For the text-containing cell, return its midpoint in [x, y] coordinate format. 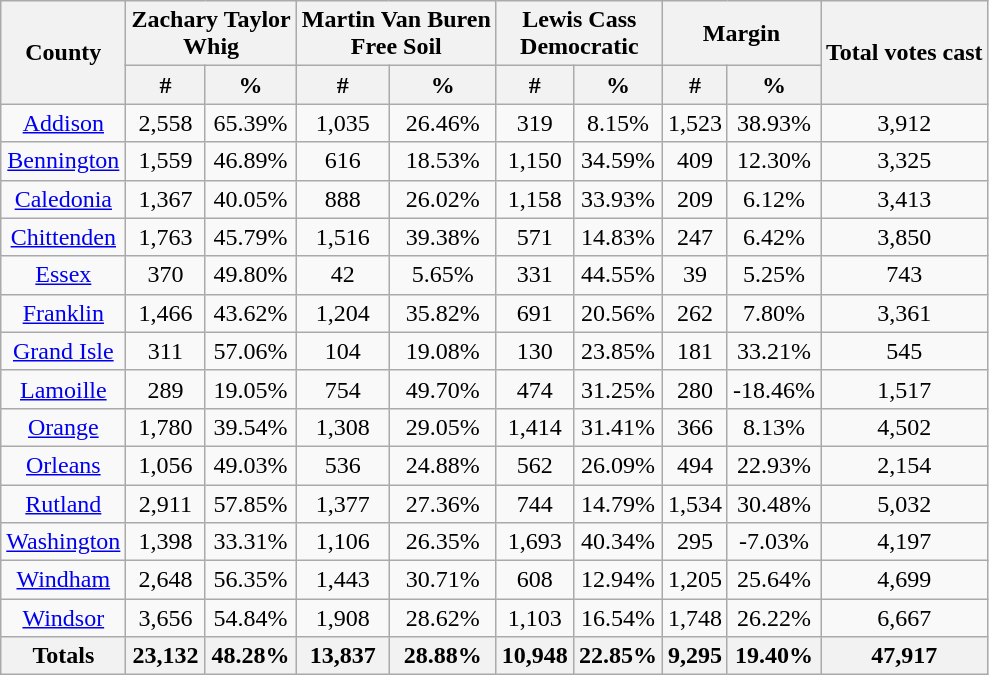
1,056 [166, 465]
Addison [64, 123]
2,911 [166, 503]
1,204 [342, 313]
1,780 [166, 427]
691 [534, 313]
2,154 [905, 465]
1,763 [166, 237]
Totals [64, 656]
1,367 [166, 199]
104 [342, 351]
29.05% [442, 427]
19.40% [774, 656]
Chittenden [64, 237]
1,035 [342, 123]
25.64% [774, 580]
743 [905, 275]
1,103 [534, 618]
319 [534, 123]
26.22% [774, 618]
7.80% [774, 313]
24.88% [442, 465]
Lamoille [64, 389]
247 [694, 237]
County [64, 52]
1,908 [342, 618]
30.71% [442, 580]
19.05% [250, 389]
370 [166, 275]
311 [166, 351]
12.30% [774, 161]
3,850 [905, 237]
-7.03% [774, 542]
1,466 [166, 313]
20.56% [618, 313]
49.03% [250, 465]
744 [534, 503]
33.21% [774, 351]
366 [694, 427]
18.53% [442, 161]
8.15% [618, 123]
Orleans [64, 465]
Rutland [64, 503]
Grand Isle [64, 351]
5,032 [905, 503]
1,523 [694, 123]
562 [534, 465]
16.54% [618, 618]
26.35% [442, 542]
1,106 [342, 542]
1,414 [534, 427]
3,325 [905, 161]
616 [342, 161]
Zachary TaylorWhig [211, 34]
35.82% [442, 313]
14.79% [618, 503]
1,517 [905, 389]
888 [342, 199]
27.36% [442, 503]
46.89% [250, 161]
28.62% [442, 618]
19.08% [442, 351]
2,558 [166, 123]
44.55% [618, 275]
181 [694, 351]
26.09% [618, 465]
22.85% [618, 656]
13,837 [342, 656]
Margin [741, 34]
3,361 [905, 313]
43.62% [250, 313]
23,132 [166, 656]
6.12% [774, 199]
57.06% [250, 351]
262 [694, 313]
8.13% [774, 427]
9,295 [694, 656]
22.93% [774, 465]
Windham [64, 580]
Lewis CassDemocratic [579, 34]
536 [342, 465]
5.65% [442, 275]
130 [534, 351]
1,150 [534, 161]
56.35% [250, 580]
Caledonia [64, 199]
280 [694, 389]
33.93% [618, 199]
3,912 [905, 123]
3,413 [905, 199]
54.84% [250, 618]
48.28% [250, 656]
1,308 [342, 427]
26.46% [442, 123]
33.31% [250, 542]
571 [534, 237]
Bennington [64, 161]
39.54% [250, 427]
1,748 [694, 618]
754 [342, 389]
1,693 [534, 542]
42 [342, 275]
608 [534, 580]
545 [905, 351]
1,443 [342, 580]
6,667 [905, 618]
5.25% [774, 275]
1,534 [694, 503]
1,205 [694, 580]
4,699 [905, 580]
34.59% [618, 161]
39.38% [442, 237]
3,656 [166, 618]
10,948 [534, 656]
40.05% [250, 199]
4,502 [905, 427]
57.85% [250, 503]
14.83% [618, 237]
31.41% [618, 427]
1,559 [166, 161]
38.93% [774, 123]
331 [534, 275]
295 [694, 542]
-18.46% [774, 389]
474 [534, 389]
494 [694, 465]
49.70% [442, 389]
30.48% [774, 503]
2,648 [166, 580]
209 [694, 199]
Washington [64, 542]
1,516 [342, 237]
1,377 [342, 503]
Essex [64, 275]
47,917 [905, 656]
28.88% [442, 656]
45.79% [250, 237]
39 [694, 275]
31.25% [618, 389]
1,158 [534, 199]
49.80% [250, 275]
26.02% [442, 199]
289 [166, 389]
23.85% [618, 351]
6.42% [774, 237]
1,398 [166, 542]
Orange [64, 427]
4,197 [905, 542]
12.94% [618, 580]
Martin Van BurenFree Soil [396, 34]
409 [694, 161]
Franklin [64, 313]
Total votes cast [905, 52]
65.39% [250, 123]
40.34% [618, 542]
Windsor [64, 618]
